Capture the cell that displays the provided text and extract its (x, y) central coordinate. 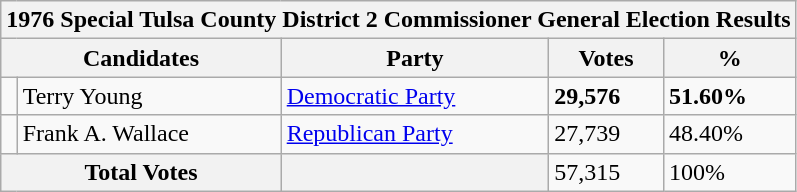
Total Votes (141, 172)
Votes (606, 58)
Party (414, 58)
% (730, 58)
1976 Special Tulsa County District 2 Commissioner General Election Results (398, 20)
Democratic Party (414, 96)
51.60% (730, 96)
48.40% (730, 134)
57,315 (606, 172)
27,739 (606, 134)
100% (730, 172)
29,576 (606, 96)
Republican Party (414, 134)
Candidates (141, 58)
Frank A. Wallace (149, 134)
Terry Young (149, 96)
